For the text-containing cell, return its midpoint in (x, y) coordinate format. 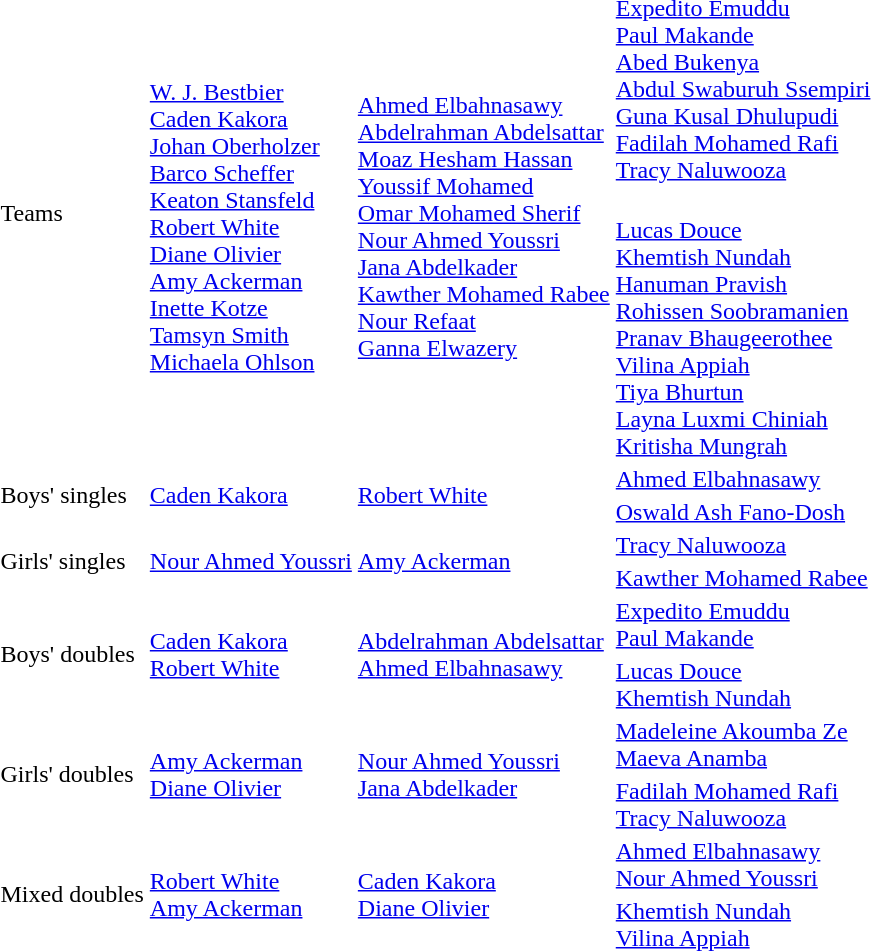
Amy Ackerman Diane Olivier (250, 774)
Caden Kakora (250, 496)
Caden Kakora Robert White (250, 654)
Amy Ackerman (484, 562)
Nour Ahmed Youssri (250, 562)
Abdelrahman Abdelsattar Ahmed Elbahnasawy (484, 654)
Nour Ahmed Youssri Jana Abdelkader (484, 774)
Robert White (484, 496)
